Return the [X, Y] coordinate for the center point of the cell that contains the specified text.  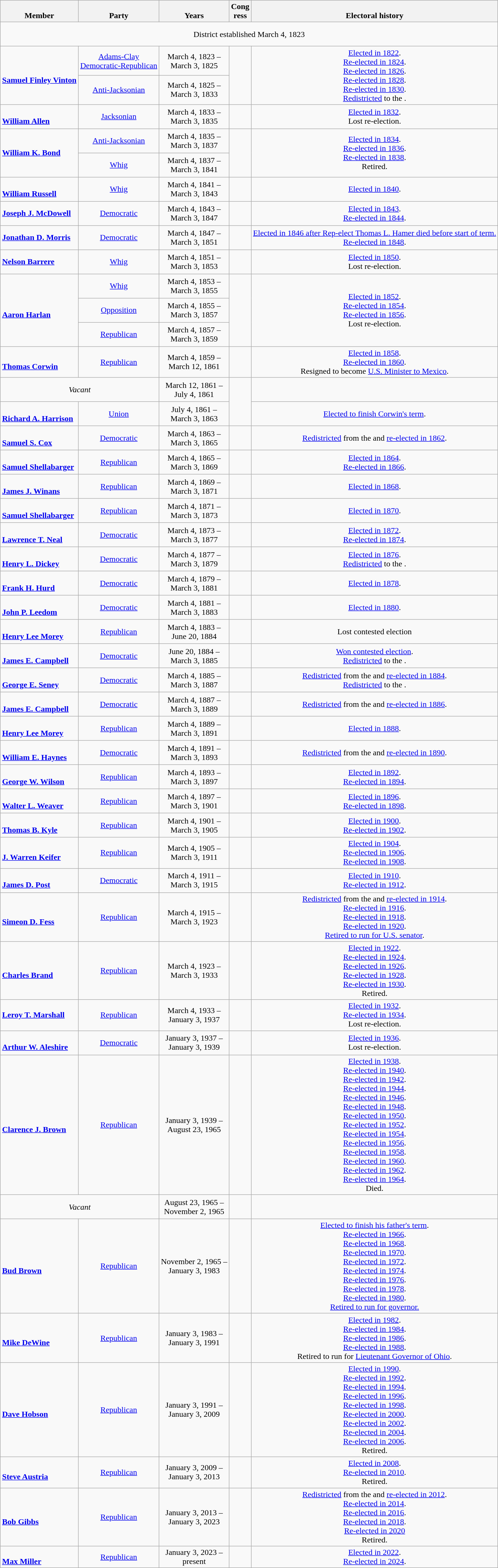
Elected in 1892.Re-elected in 1894. [375, 777]
Thomas B. Kyle [39, 825]
Nelson Barrere [39, 262]
March 4, 1911 –March 3, 1915 [194, 880]
Elected in 1922.Re-elected in 1924.Re-elected in 1926.Re-elected in 1928.Re-elected in 1930.Retired. [375, 971]
March 4, 1857 –March 3, 1859 [194, 334]
Elected in 1872.Re-elected in 1874. [375, 535]
Walter L. Weaver [39, 801]
Elected in 1896.Re-elected in 1898. [375, 801]
Max Miller [39, 1557]
March 4, 1853 –March 3, 1855 [194, 286]
Elected in 1870. [375, 511]
March 4, 1869 –March 3, 1871 [194, 486]
March 4, 1877 –March 3, 1879 [194, 559]
March 4, 1879 –March 3, 1881 [194, 583]
Arthur W. Aleshire [39, 1043]
Elected in 1852.Re-elected in 1854.Re-elected in 1856.Lost re-election. [375, 310]
March 4, 1873 –March 3, 1877 [194, 535]
Redistricted from the and re-elected in 1914.Re-elected in 1916.Re-elected in 1918.Re-elected in 1920.Retired to run for U.S. senator. [375, 917]
Aaron Harlan [39, 310]
Lost contested election [375, 632]
January 3, 1991 –January 3, 2009 [194, 1410]
Samuel S. Cox [39, 438]
Elected in 1868. [375, 486]
Elected in 1936.Lost re-election. [375, 1043]
Thomas Corwin [39, 362]
Elected in 1846 after Rep-elect Thomas L. Hamer died before start of term.Re-elected in 1848. [375, 238]
Charles Brand [39, 971]
Opposition [119, 310]
March 4, 1923 –March 3, 1933 [194, 971]
March 4, 1825 –March 3, 1833 [194, 90]
January 3, 1983 –January 3, 1991 [194, 1338]
Union [119, 414]
Elected in 1850.Lost re-election. [375, 262]
John P. Leedom [39, 607]
Elected in 1832.Lost re-election. [375, 117]
March 4, 1891 –March 3, 1893 [194, 753]
Elected in 1843.Re-elected in 1844. [375, 213]
August 23, 1965 –November 2, 1965 [194, 1207]
March 12, 1861 –July 4, 1861 [194, 390]
Steve Austria [39, 1472]
Joseph J. McDowell [39, 213]
March 4, 1887 –March 3, 1889 [194, 704]
March 4, 1833 –March 3, 1835 [194, 117]
March 4, 1837 –March 3, 1841 [194, 165]
March 4, 1881 –March 3, 1883 [194, 607]
March 4, 1885 –March 3, 1887 [194, 680]
George E. Seney [39, 680]
Bud Brown [39, 1266]
March 4, 1865 –March 3, 1869 [194, 462]
Redistricted from the and re-elected in 1890. [375, 753]
July 4, 1861 –March 3, 1863 [194, 414]
Clarence J. Brown [39, 1125]
Frank H. Hurd [39, 583]
Redistricted from the and re-elected in 1862. [375, 438]
March 4, 1841 –March 3, 1843 [194, 189]
March 4, 1893 –March 3, 1897 [194, 777]
Elected in 1840. [375, 189]
March 4, 1871 –March 3, 1873 [194, 511]
Richard A. Harrison [39, 414]
March 4, 1905 –March 3, 1911 [194, 853]
Years [194, 11]
Simeon D. Fess [39, 917]
March 4, 1863 –March 3, 1865 [194, 438]
District established March 4, 1823 [249, 34]
Member [39, 11]
Elected to finish Corwin's term. [375, 414]
Elected in 1888. [375, 728]
Electoral history [375, 11]
George W. Wilson [39, 777]
Redistricted from the and re-elected in 2012.Re-elected in 2014.Re-elected in 2016.Re-elected in 2018.Re-elected in 2020Retired. [375, 1517]
William E. Haynes [39, 753]
Samuel Finley Vinton [39, 75]
March 4, 1883 –June 20, 1884 [194, 632]
William Russell [39, 189]
Jacksonian [119, 117]
Elected in 1910.Re-elected in 1912. [375, 880]
January 3, 2023 –present [194, 1557]
Elected in 2022.Re-elected in 2024. [375, 1557]
March 4, 1843 –March 3, 1847 [194, 213]
March 4, 1915 –March 3, 1923 [194, 917]
Adams-ClayDemocratic-Republican [119, 61]
Elected in 1834.Re-elected in 1836.Re-elected in 1838.Retired. [375, 153]
November 2, 1965 –January 3, 1983 [194, 1266]
March 4, 1851 –March 3, 1853 [194, 262]
March 4, 1823 –March 3, 1825 [194, 61]
March 4, 1859 –March 12, 1861 [194, 362]
Party [119, 11]
March 4, 1847 –March 3, 1851 [194, 238]
Lawrence T. Neal [39, 535]
January 3, 2009 –January 3, 2013 [194, 1472]
January 3, 2013 –January 3, 2023 [194, 1517]
Elected in 1932.Re-elected in 1934.Lost re-election. [375, 1015]
Elected in 1822.Re-elected in 1824.Re-elected in 1826.Re-elected in 1828.Re-elected in 1830.Redistricted to the . [375, 75]
Congress [240, 11]
March 4, 1901 –March 3, 1905 [194, 825]
Elected in 1900.Re-elected in 1902. [375, 825]
Elected in 1864.Re-elected in 1866. [375, 462]
March 4, 1933 –January 3, 1937 [194, 1015]
William K. Bond [39, 153]
Won contested election.Redistricted to the . [375, 656]
Redistricted from the and re-elected in 1884.Redistricted to the . [375, 680]
Mike DeWine [39, 1338]
J. Warren Keifer [39, 853]
March 4, 1897 –March 3, 1901 [194, 801]
Bob Gibbs [39, 1517]
Henry L. Dickey [39, 559]
Dave Hobson [39, 1410]
Elected in 2008.Re-elected in 2010.Retired. [375, 1472]
Elected in 1880. [375, 607]
James D. Post [39, 880]
Elected in 1876.Redistricted to the . [375, 559]
Leroy T. Marshall [39, 1015]
March 4, 1855 –March 3, 1857 [194, 310]
Elected in 1858.Re-elected in 1860.Resigned to become U.S. Minister to Mexico. [375, 362]
Elected in 1904.Re-elected in 1906.Re-elected in 1908. [375, 853]
Elected in 1878. [375, 583]
Jonathan D. Morris [39, 238]
March 4, 1889 –March 3, 1891 [194, 728]
James J. Winans [39, 486]
January 3, 1937 –January 3, 1939 [194, 1043]
June 20, 1884 –March 3, 1885 [194, 656]
Redistricted from the and re-elected in 1886. [375, 704]
January 3, 1939 –August 23, 1965 [194, 1125]
March 4, 1835 –March 3, 1837 [194, 141]
Elected in 1982.Re-elected in 1984.Re-elected in 1986.Re-elected in 1988.Retired to run for Lieutenant Governor of Ohio. [375, 1338]
William Allen [39, 117]
